Output the [X, Y] coordinate of the center of the cell containing the given text.  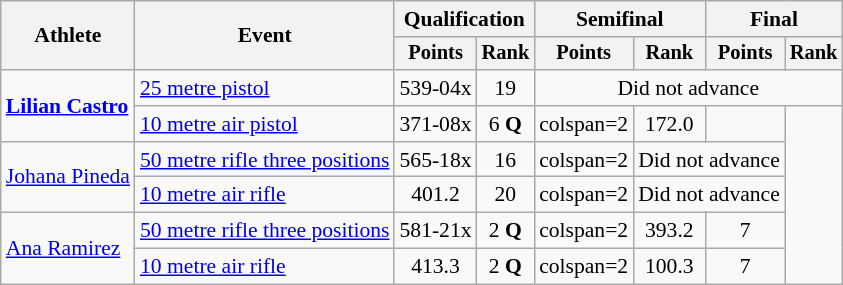
565-18x [435, 160]
581-21x [435, 231]
Lilian Castro [68, 106]
20 [506, 195]
371-08x [435, 124]
Athlete [68, 36]
16 [506, 160]
Qualification [464, 19]
Ana Ramirez [68, 248]
100.3 [669, 267]
413.3 [435, 267]
539-04x [435, 88]
172.0 [669, 124]
401.2 [435, 195]
Final [774, 19]
Semifinal [620, 19]
19 [506, 88]
6 Q [506, 124]
25 metre pistol [265, 88]
Event [265, 36]
Johana Pineda [68, 178]
10 metre air pistol [265, 124]
393.2 [669, 231]
